Return the (X, Y) coordinate for the center point of the cell that contains the specified text.  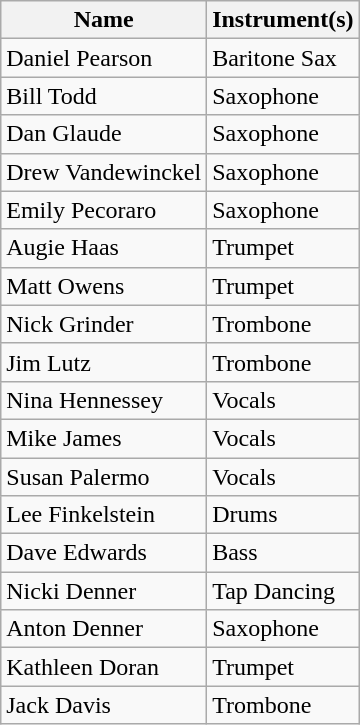
Nick Grinder (104, 324)
Jack Davis (104, 705)
Susan Palermo (104, 477)
Nina Hennessey (104, 400)
Bill Todd (104, 96)
Instrument(s) (283, 20)
Nicki Denner (104, 591)
Augie Haas (104, 248)
Kathleen Doran (104, 667)
Lee Finkelstein (104, 515)
Baritone Sax (283, 58)
Drew Vandewinckel (104, 172)
Bass (283, 553)
Name (104, 20)
Anton Denner (104, 629)
Drums (283, 515)
Matt Owens (104, 286)
Daniel Pearson (104, 58)
Dave Edwards (104, 553)
Tap Dancing (283, 591)
Emily Pecoraro (104, 210)
Dan Glaude (104, 134)
Mike James (104, 438)
Jim Lutz (104, 362)
